Output the (x, y) coordinate of the center of the cell containing the given text.  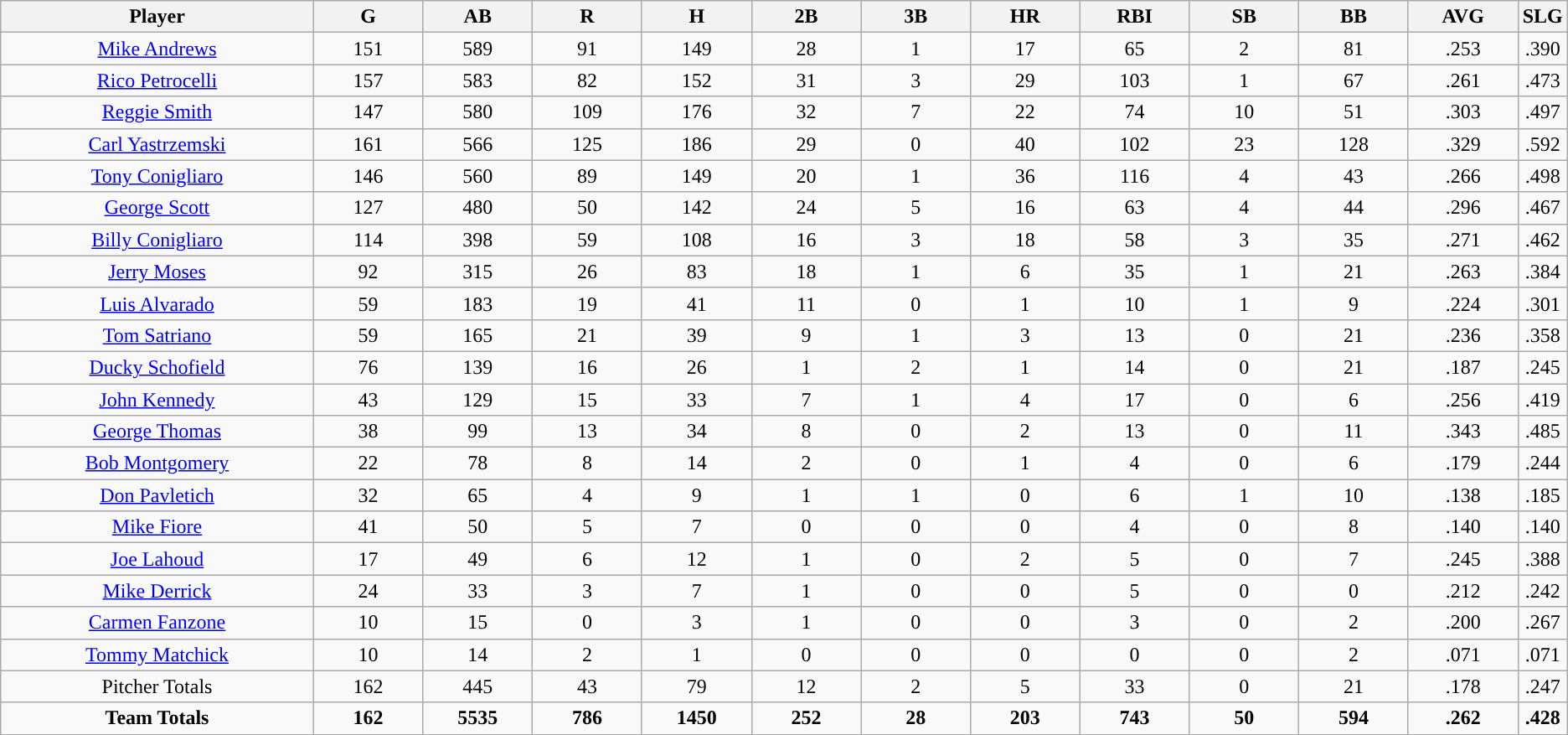
George Thomas (157, 432)
SLG (1543, 17)
.179 (1462, 463)
743 (1134, 718)
116 (1134, 176)
.358 (1543, 335)
.462 (1543, 240)
3B (916, 17)
146 (369, 176)
.303 (1462, 112)
.256 (1462, 400)
Don Pavletich (157, 495)
Player (157, 17)
Bob Montgomery (157, 463)
.467 (1543, 208)
.236 (1462, 335)
.485 (1543, 432)
.266 (1462, 176)
147 (369, 112)
31 (806, 80)
83 (697, 272)
5535 (477, 718)
.178 (1462, 686)
Billy Conigliaro (157, 240)
76 (369, 367)
81 (1354, 49)
Rico Petrocelli (157, 80)
63 (1134, 208)
Tony Conigliaro (157, 176)
102 (1134, 144)
142 (697, 208)
.185 (1543, 495)
99 (477, 432)
161 (369, 144)
.200 (1462, 623)
John Kennedy (157, 400)
186 (697, 144)
580 (477, 112)
R (588, 17)
.497 (1543, 112)
.301 (1543, 303)
157 (369, 80)
BB (1354, 17)
.263 (1462, 272)
.384 (1543, 272)
Mike Derrick (157, 591)
.271 (1462, 240)
.267 (1543, 623)
.296 (1462, 208)
58 (1134, 240)
.343 (1462, 432)
129 (477, 400)
2B (806, 17)
151 (369, 49)
.592 (1543, 144)
Tom Satriano (157, 335)
Mike Fiore (157, 527)
398 (477, 240)
20 (806, 176)
HR (1025, 17)
Mike Andrews (157, 49)
George Scott (157, 208)
480 (477, 208)
Tommy Matchick (157, 655)
.247 (1543, 686)
38 (369, 432)
103 (1134, 80)
128 (1354, 144)
.473 (1543, 80)
139 (477, 367)
Joe Lahoud (157, 559)
.388 (1543, 559)
.390 (1543, 49)
560 (477, 176)
.261 (1462, 80)
Team Totals (157, 718)
AB (477, 17)
109 (588, 112)
SB (1245, 17)
.253 (1462, 49)
252 (806, 718)
92 (369, 272)
108 (697, 240)
Carmen Fanzone (157, 623)
78 (477, 463)
583 (477, 80)
203 (1025, 718)
.428 (1543, 718)
AVG (1462, 17)
Pitcher Totals (157, 686)
19 (588, 303)
44 (1354, 208)
40 (1025, 144)
51 (1354, 112)
.244 (1543, 463)
82 (588, 80)
.212 (1462, 591)
H (697, 17)
49 (477, 559)
786 (588, 718)
79 (697, 686)
74 (1134, 112)
.224 (1462, 303)
.187 (1462, 367)
Carl Yastrzemski (157, 144)
176 (697, 112)
125 (588, 144)
.262 (1462, 718)
445 (477, 686)
Luis Alvarado (157, 303)
67 (1354, 80)
.138 (1462, 495)
.242 (1543, 591)
39 (697, 335)
.329 (1462, 144)
315 (477, 272)
23 (1245, 144)
589 (477, 49)
36 (1025, 176)
1450 (697, 718)
.419 (1543, 400)
Reggie Smith (157, 112)
34 (697, 432)
Ducky Schofield (157, 367)
165 (477, 335)
RBI (1134, 17)
G (369, 17)
566 (477, 144)
.498 (1543, 176)
114 (369, 240)
Jerry Moses (157, 272)
183 (477, 303)
152 (697, 80)
89 (588, 176)
91 (588, 49)
594 (1354, 718)
127 (369, 208)
